Return (X, Y) of the center of cell containing provided text 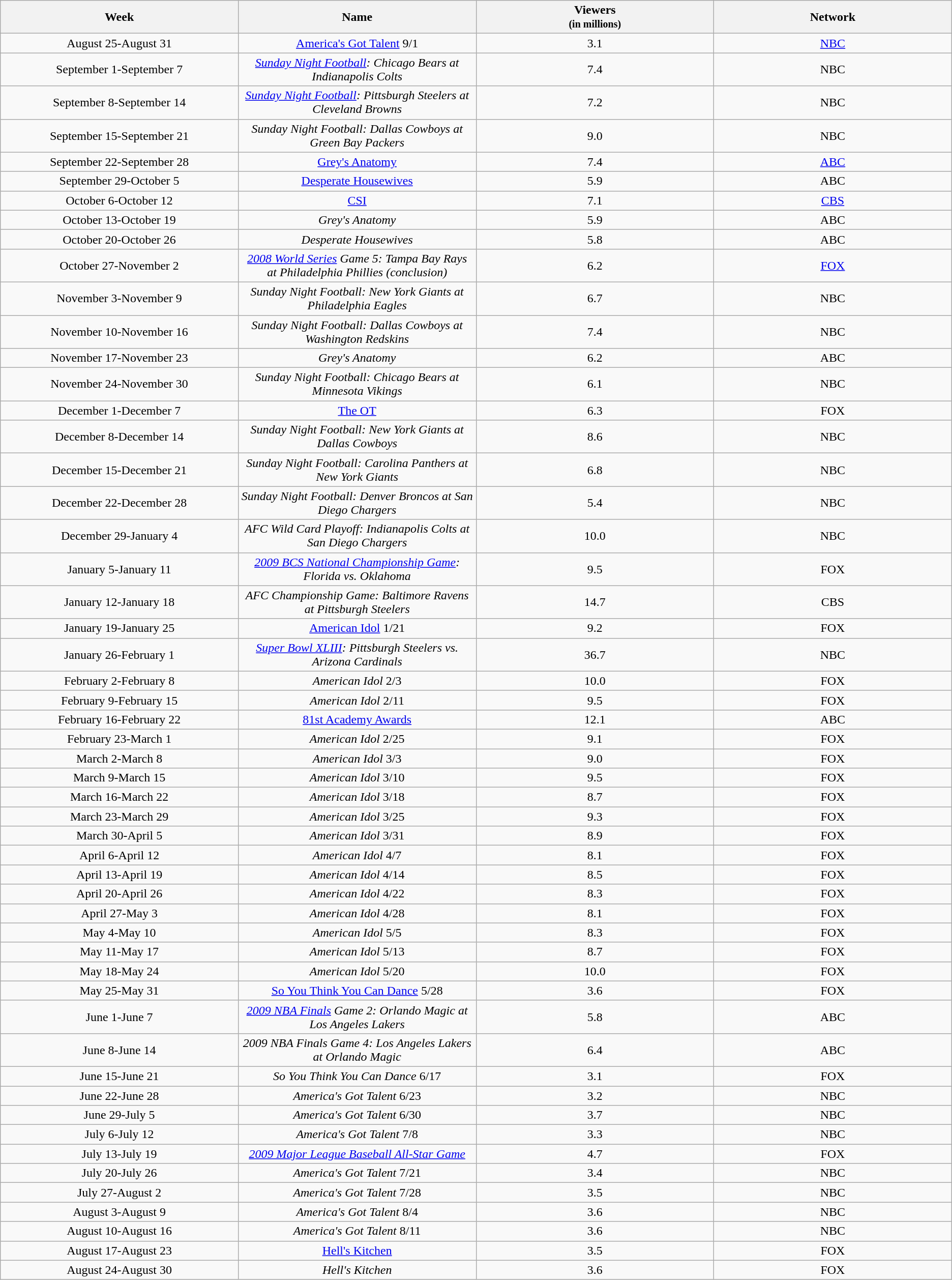
8.5 (595, 875)
August 24-August 30 (120, 1270)
August 10-August 16 (120, 1231)
America's Got Talent 9/1 (357, 43)
March 2-March 8 (120, 759)
American Idol 2/3 (357, 681)
American Idol 3/25 (357, 817)
8.6 (595, 437)
Sunday Night Football: Dallas Cowboys at Washington Redskins (357, 332)
American Idol 3/3 (357, 759)
6.8 (595, 470)
America's Got Talent 7/8 (357, 1134)
August 17-August 23 (120, 1250)
July 6-July 12 (120, 1134)
February 9-February 15 (120, 700)
So You Think You Can Dance 6/17 (357, 1076)
December 29-January 4 (120, 536)
7.2 (595, 103)
December 8-December 14 (120, 437)
June 8-June 14 (120, 1050)
Sunday Night Football: Chicago Bears at Minnesota Vikings (357, 385)
3.7 (595, 1115)
Sunday Night Football: Dallas Cowboys at Green Bay Packers (357, 135)
American Idol 2/11 (357, 700)
4.7 (595, 1154)
Sunday Night Football: Carolina Panthers at New York Giants (357, 470)
America's Got Talent 8/4 (357, 1212)
American Idol 4/14 (357, 875)
American Idol 1/21 (357, 628)
5.4 (595, 503)
Super Bowl XLIII: Pittsburgh Steelers vs. Arizona Cardinals (357, 654)
February 2-February 8 (120, 681)
July 13-July 19 (120, 1154)
Network (833, 17)
March 30-April 5 (120, 836)
3.2 (595, 1095)
November 3-November 9 (120, 298)
Week (120, 17)
October 13-October 19 (120, 220)
3.3 (595, 1134)
May 18-May 24 (120, 971)
September 1-September 7 (120, 69)
American Idol 3/10 (357, 778)
Name (357, 17)
February 16-February 22 (120, 719)
6.1 (595, 385)
American Idol 4/28 (357, 913)
February 23-March 1 (120, 739)
April 27-May 3 (120, 913)
Sunday Night Football: New York Giants at Dallas Cowboys (357, 437)
December 1-December 7 (120, 411)
2009 BCS National Championship Game: Florida vs. Oklahoma (357, 569)
Sunday Night Football: Chicago Bears at Indianapolis Colts (357, 69)
Viewers(in millions) (595, 17)
July 20-July 26 (120, 1173)
March 23-March 29 (120, 817)
October 20-October 26 (120, 239)
Sunday Night Football: New York Giants at Philadelphia Eagles (357, 298)
2009 NBA Finals Game 2: Orlando Magic at Los Angeles Lakers (357, 1016)
8.9 (595, 836)
March 16-March 22 (120, 797)
May 25-May 31 (120, 991)
September 15-September 21 (120, 135)
Sunday Night Football: Denver Broncos at San Diego Chargers (357, 503)
American Idol 5/20 (357, 971)
September 8-September 14 (120, 103)
The OT (357, 411)
9.3 (595, 817)
September 29-October 5 (120, 181)
May 11-May 17 (120, 952)
So You Think You Can Dance 5/28 (357, 991)
American Idol 5/5 (357, 933)
March 9-March 15 (120, 778)
AFC Championship Game: Baltimore Ravens at Pittsburgh Steelers (357, 602)
November 17-November 23 (120, 358)
America's Got Talent 7/28 (357, 1192)
2008 World Series Game 5: Tampa Bay Rays at Philadelphia Phillies (conclusion) (357, 266)
January 19-January 25 (120, 628)
April 20-April 26 (120, 894)
2009 NBA Finals Game 4: Los Angeles Lakers at Orlando Magic (357, 1050)
October 6-October 12 (120, 200)
June 15-June 21 (120, 1076)
81st Academy Awards (357, 719)
America's Got Talent 6/23 (357, 1095)
September 22-September 28 (120, 162)
July 27-August 2 (120, 1192)
November 24-November 30 (120, 385)
AFC Wild Card Playoff: Indianapolis Colts at San Diego Chargers (357, 536)
April 13-April 19 (120, 875)
American Idol 4/7 (357, 855)
American Idol 3/31 (357, 836)
14.7 (595, 602)
6.3 (595, 411)
May 4-May 10 (120, 933)
August 25-August 31 (120, 43)
American Idol 5/13 (357, 952)
American Idol 4/22 (357, 894)
January 26-February 1 (120, 654)
6.7 (595, 298)
2009 Major League Baseball All-Star Game (357, 1154)
36.7 (595, 654)
6.4 (595, 1050)
January 5-January 11 (120, 569)
12.1 (595, 719)
American Idol 3/18 (357, 797)
America's Got Talent 7/21 (357, 1173)
America's Got Talent 8/11 (357, 1231)
3.4 (595, 1173)
December 22-December 28 (120, 503)
December 15-December 21 (120, 470)
CSI (357, 200)
9.1 (595, 739)
7.1 (595, 200)
June 29-July 5 (120, 1115)
America's Got Talent 6/30 (357, 1115)
October 27-November 2 (120, 266)
American Idol 2/25 (357, 739)
November 10-November 16 (120, 332)
June 1-June 7 (120, 1016)
June 22-June 28 (120, 1095)
August 3-August 9 (120, 1212)
April 6-April 12 (120, 855)
9.2 (595, 628)
Sunday Night Football: Pittsburgh Steelers at Cleveland Browns (357, 103)
January 12-January 18 (120, 602)
